Find where the given text appears and provide that cell's center as (X, Y) coordinate. 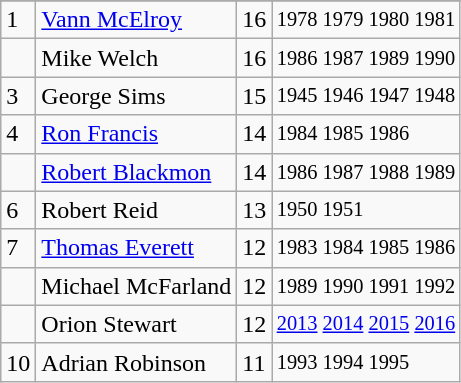
6 (18, 210)
1945 1946 1947 1948 (366, 96)
15 (254, 96)
Ron Francis (136, 134)
13 (254, 210)
Vann McElroy (136, 20)
1989 1990 1991 1992 (366, 286)
Michael McFarland (136, 286)
7 (18, 248)
1978 1979 1980 1981 (366, 20)
1983 1984 1985 1986 (366, 248)
3 (18, 96)
1986 1987 1989 1990 (366, 58)
Robert Reid (136, 210)
1993 1994 1995 (366, 362)
1986 1987 1988 1989 (366, 172)
10 (18, 362)
2013 2014 2015 2016 (366, 324)
Thomas Everett (136, 248)
George Sims (136, 96)
Robert Blackmon (136, 172)
1984 1985 1986 (366, 134)
1 (18, 20)
Orion Stewart (136, 324)
11 (254, 362)
Mike Welch (136, 58)
Adrian Robinson (136, 362)
1950 1951 (366, 210)
4 (18, 134)
